Scan for the cell matching the given text and deliver its [x, y] coordinate at center. 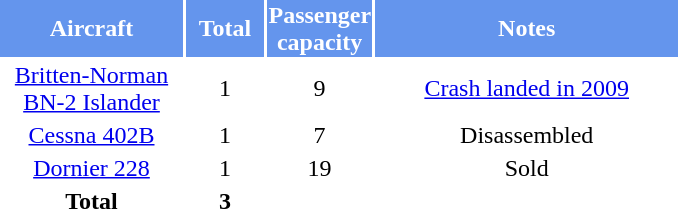
9 [320, 88]
Passenger capacity [320, 28]
Britten-Norman BN-2 Islander [92, 88]
Notes [526, 28]
Crash landed in 2009 [526, 88]
Aircraft [92, 28]
Sold [526, 168]
Cessna 402B [92, 135]
19 [320, 168]
Disassembled [526, 135]
Total [225, 28]
7 [320, 135]
Dornier 228 [92, 168]
